From the cell containing the given text, extract its center point as (X, Y) coordinate. 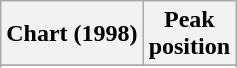
Chart (1998) (72, 34)
Peakposition (189, 34)
